Return the [X, Y] coordinate for the center point of the cell that contains the specified text.  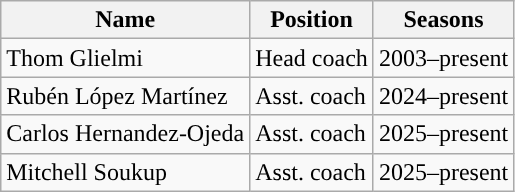
Seasons [443, 20]
Carlos Hernandez-Ojeda [126, 134]
2024–present [443, 96]
Rubén López Martínez [126, 96]
Mitchell Soukup [126, 172]
Thom Glielmi [126, 58]
Head coach [312, 58]
2003–present [443, 58]
Name [126, 20]
Position [312, 20]
